Return the [X, Y] coordinate for the center point of the cell that contains the specified text.  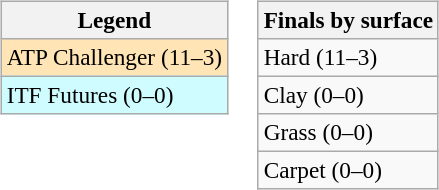
Legend [114, 20]
Grass (0–0) [348, 133]
Clay (0–0) [348, 95]
ATP Challenger (11–3) [114, 57]
ITF Futures (0–0) [114, 95]
Carpet (0–0) [348, 171]
Hard (11–3) [348, 57]
Finals by surface [348, 20]
